Extract the [X, Y] coordinate from the center of the cell holding the provided text.  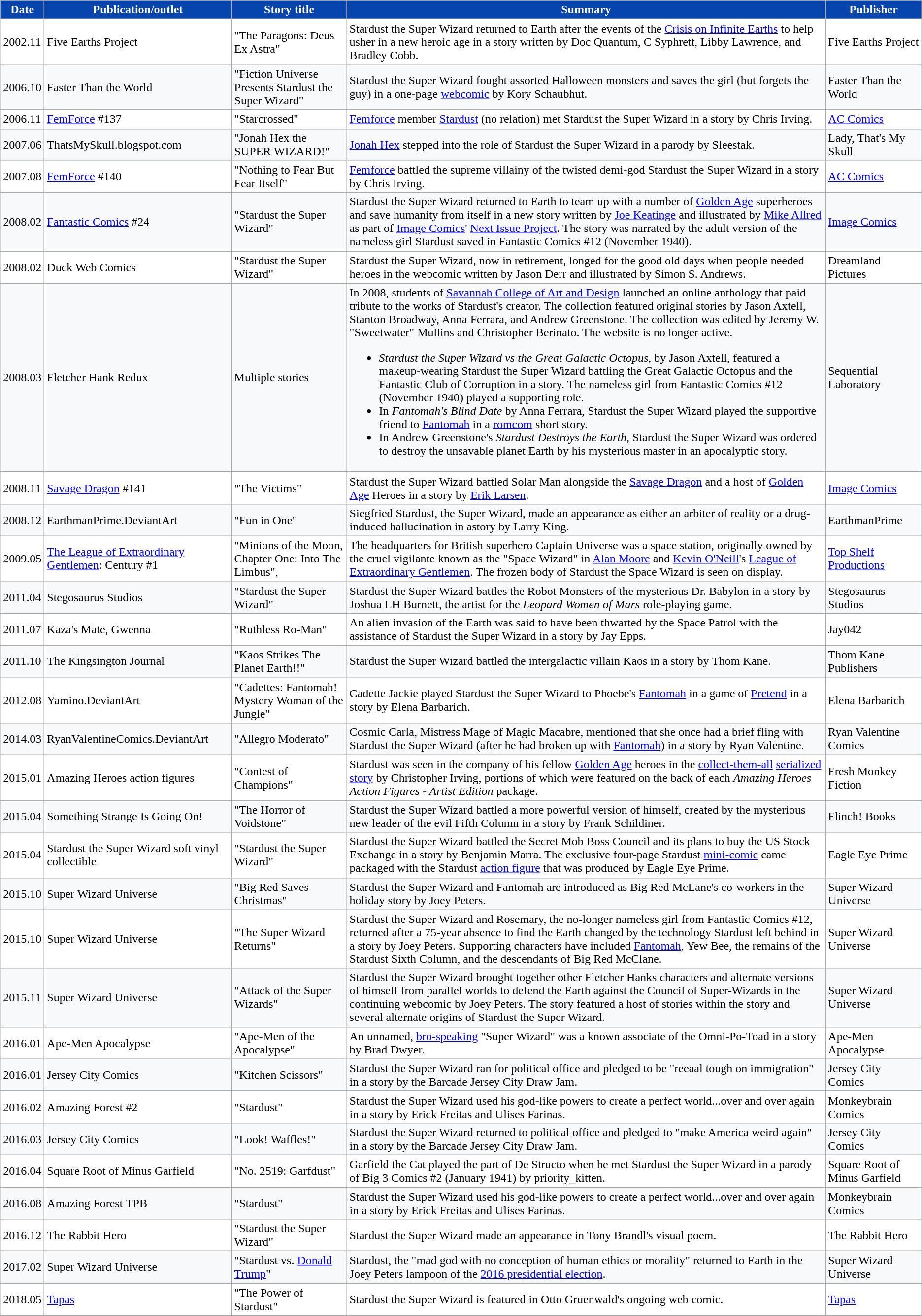
Kaza's Mate, Gwenna [138, 629]
Flinch! Books [874, 817]
Stardust the Super Wizard is featured in Otto Gruenwald's ongoing web comic. [586, 1299]
Duck Web Comics [138, 267]
"Cadettes: Fantomah! Mystery Woman of the Jungle" [289, 700]
EarthmanPrime.DeviantArt [138, 520]
2016.03 [23, 1139]
Ryan Valentine Comics [874, 739]
"Starcrossed" [289, 119]
"Fiction Universe Presents Stardust the Super Wizard" [289, 87]
"Stardust vs. Donald Trump" [289, 1268]
Stardust the Super Wizard soft vinyl collectible [138, 855]
Stardust the Super Wizard returned to political office and pledged to "make America weird again" in a story by the Barcade Jersey City Draw Jam. [586, 1139]
"The Power of Stardust" [289, 1299]
Eagle Eye Prime [874, 855]
Date [23, 10]
Amazing Forest TPB [138, 1203]
2006.10 [23, 87]
Jay042 [874, 629]
An unnamed, bro-speaking "Super Wizard" was a known associate of the Omni-Po-Toad in a story by Brad Dwyer. [586, 1043]
2016.08 [23, 1203]
"Kaos Strikes The Planet Earth!!" [289, 662]
2008.12 [23, 520]
"Fun in One" [289, 520]
Dreamland Pictures [874, 267]
The League of Extraordinary Gentlemen: Century #1 [138, 559]
Amazing Heroes action figures [138, 778]
Fresh Monkey Fiction [874, 778]
Elena Barbarich [874, 700]
Summary [586, 10]
2017.02 [23, 1268]
Femforce battled the supreme villainy of the twisted demi-god Stardust the Super Wizard in a story by Chris Irving. [586, 176]
2016.02 [23, 1107]
2016.04 [23, 1171]
2007.08 [23, 176]
"Kitchen Scissors" [289, 1075]
Stardust the Super Wizard made an appearance in Tony Brandl's visual poem. [586, 1235]
Something Strange Is Going On! [138, 817]
Jonah Hex stepped into the role of Stardust the Super Wizard in a parody by Sleestak. [586, 145]
Story title [289, 10]
Publisher [874, 10]
"Ruthless Ro-Man" [289, 629]
Lady, That's My Skull [874, 145]
Siegfried Stardust, the Super Wizard, made an appearance as either an arbiter of reality or a drug-induced hallucination in astory by Larry King. [586, 520]
"Minions of the Moon, Chapter One: Into The Limbus", [289, 559]
2012.08 [23, 700]
2015.11 [23, 998]
Stardust the Super Wizard ran for political office and pledged to be "reeaal tough on immigration" in a story by the Barcade Jersey City Draw Jam. [586, 1075]
Multiple stories [289, 377]
EarthmanPrime [874, 520]
FemForce #137 [138, 119]
FemForce #140 [138, 176]
Amazing Forest #2 [138, 1107]
2014.03 [23, 739]
2006.11 [23, 119]
ThatsMySkull.blogspot.com [138, 145]
2015.01 [23, 778]
Sequential Laboratory [874, 377]
2011.07 [23, 629]
2007.06 [23, 145]
"Stardust the Super-Wizard" [289, 597]
"The Super Wizard Returns" [289, 939]
2011.04 [23, 597]
"The Paragons: Deus Ex Astra" [289, 42]
Savage Dragon #141 [138, 488]
Publication/outlet [138, 10]
2008.11 [23, 488]
"No. 2519: Garfdust" [289, 1171]
"Big Red Saves Christmas" [289, 893]
2008.03 [23, 377]
"Contest of Champions" [289, 778]
2002.11 [23, 42]
Stardust the Super Wizard battled the intergalactic villain Kaos in a story by Thom Kane. [586, 662]
Cadette Jackie played Stardust the Super Wizard to Phoebe's Fantomah in a game of Pretend in a story by Elena Barbarich. [586, 700]
Stardust the Super Wizard and Fantomah are introduced as Big Red McLane's co-workers in the holiday story by Joey Peters. [586, 893]
RyanValentineComics.DeviantArt [138, 739]
"The Horror of Voidstone" [289, 817]
2016.12 [23, 1235]
"Jonah Hex the SUPER WIZARD!" [289, 145]
"Ape-Men of the Apocalypse" [289, 1043]
"Allegro Moderato" [289, 739]
"Attack of the Super Wizards" [289, 998]
Thom Kane Publishers [874, 662]
"Nothing to Fear But Fear Itself" [289, 176]
2009.05 [23, 559]
"The Victims" [289, 488]
Stardust the Super Wizard fought assorted Halloween monsters and saves the girl (but forgets the guy) in a one-page webcomic by Kory Schaubhut. [586, 87]
Fletcher Hank Redux [138, 377]
Femforce member Stardust (no relation) met Stardust the Super Wizard in a story by Chris Irving. [586, 119]
Top Shelf Productions [874, 559]
Yamino.DeviantArt [138, 700]
"Look! Waffles!" [289, 1139]
2018.05 [23, 1299]
2011.10 [23, 662]
Stardust the Super Wizard battled Solar Man alongside the Savage Dragon and a host of Golden Age Heroes in a story by Erik Larsen. [586, 488]
Fantastic Comics #24 [138, 222]
The Kingsington Journal [138, 662]
